Output the [X, Y] coordinate of the center of the cell containing the given text.  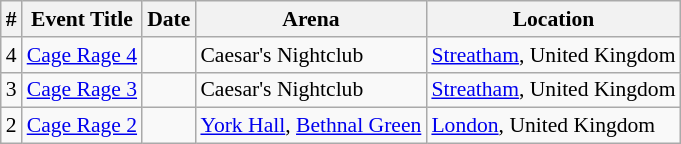
London, United Kingdom [553, 126]
Cage Rage 4 [82, 55]
York Hall, Bethnal Green [310, 126]
2 [12, 126]
Cage Rage 3 [82, 90]
3 [12, 90]
Cage Rage 2 [82, 126]
# [12, 19]
Arena [310, 19]
Date [168, 19]
Event Title [82, 19]
4 [12, 55]
Location [553, 19]
